Return [X, Y] of the center of cell containing provided text 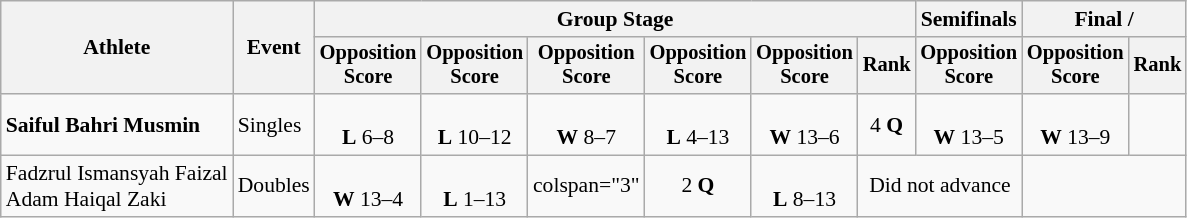
Did not advance [940, 186]
2 Q [698, 186]
Final / [1104, 19]
L 10–12 [474, 124]
Group Stage [616, 19]
Doubles [274, 186]
Semifinals [968, 19]
Fadzrul Ismansyah FaizalAdam Haiqal Zaki [117, 186]
W 13–4 [368, 186]
W 13–9 [1076, 124]
L 6–8 [368, 124]
Singles [274, 124]
Saiful Bahri Musmin [117, 124]
4 Q [887, 124]
L 8–13 [804, 186]
L 1–13 [474, 186]
W 13–5 [968, 124]
Athlete [117, 48]
L 4–13 [698, 124]
W 13–6 [804, 124]
W 8–7 [586, 124]
colspan="3" [586, 186]
Event [274, 48]
